Detect which cell encompasses the target text, then output its (X, Y) center coordinate. 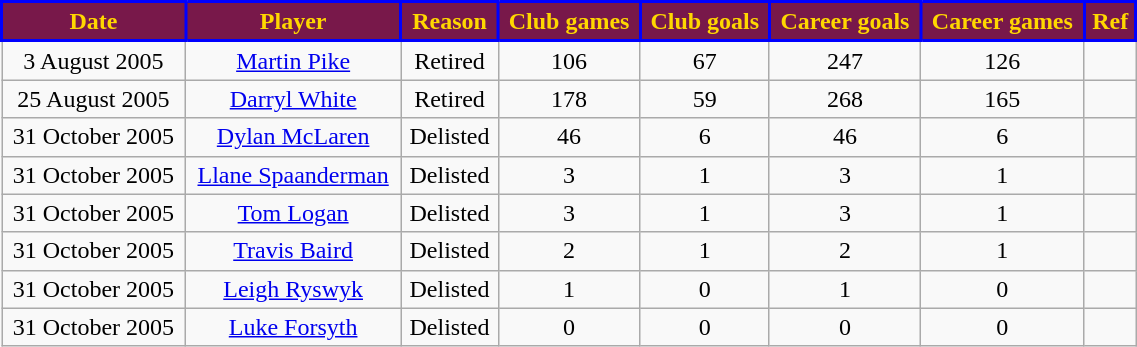
3 August 2005 (94, 60)
Dylan McLaren (293, 137)
Martin Pike (293, 60)
Leigh Ryswyk (293, 289)
Luke Forsyth (293, 327)
247 (844, 60)
268 (844, 99)
Career goals (844, 22)
165 (1002, 99)
59 (704, 99)
Career games (1002, 22)
Date (94, 22)
126 (1002, 60)
Llane Spaanderman (293, 175)
Ref (1110, 22)
106 (569, 60)
Reason (450, 22)
178 (569, 99)
Darryl White (293, 99)
Tom Logan (293, 213)
25 August 2005 (94, 99)
Player (293, 22)
Club games (569, 22)
67 (704, 60)
Club goals (704, 22)
Travis Baird (293, 251)
